Return the (x, y) coordinate for the center point of the cell that contains the specified text.  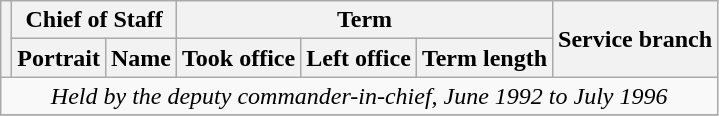
Name (140, 58)
Took office (239, 58)
Chief of Staff (94, 20)
Held by the deputy commander-in-chief, June 1992 to July 1996 (360, 96)
Portrait (59, 58)
Left office (359, 58)
Term (365, 20)
Term length (484, 58)
Service branch (636, 39)
